Capture the cell that displays the provided text and extract its [X, Y] central coordinate. 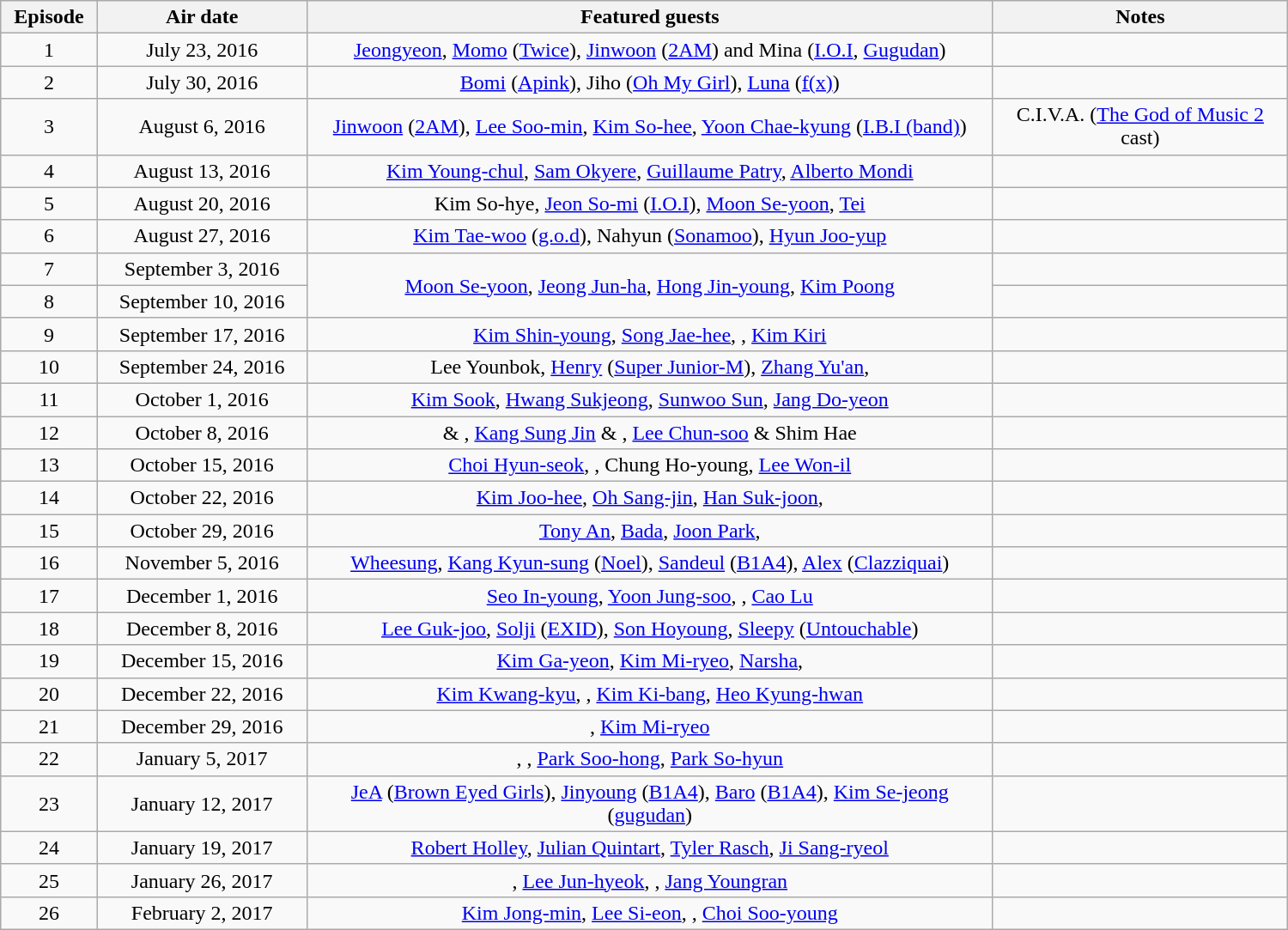
, Kim Mi-ryeo [649, 726]
December 1, 2016 [202, 596]
Kim Kwang-kyu, , Kim Ki-bang, Heo Kyung-hwan [649, 694]
10 [50, 367]
5 [50, 204]
Kim Shin-young, Song Jae-hee, , Kim Kiri [649, 334]
C.I.V.A. (The God of Music 2 cast) [1140, 127]
December 29, 2016 [202, 726]
Kim Jong-min, Lee Si-eon, , Choi Soo-young [649, 913]
Kim Tae-woo (g.o.d), Nahyun (Sonamoo), Hyun Joo-yup [649, 236]
August 20, 2016 [202, 204]
& , Kang Sung Jin & , Lee Chun-soo & Shim Hae [649, 432]
October 22, 2016 [202, 498]
Seo In-young, Yoon Jung-soo, , Cao Lu [649, 596]
26 [50, 913]
15 [50, 531]
Jeongyeon, Momo (Twice), Jinwoon (2AM) and Mina (I.O.I, Gugudan) [649, 50]
September 24, 2016 [202, 367]
Featured guests [649, 17]
February 2, 2017 [202, 913]
October 15, 2016 [202, 465]
January 5, 2017 [202, 759]
Kim Ga-yeon, Kim Mi-ryeo, Narsha, [649, 661]
July 30, 2016 [202, 82]
Kim So-hye, Jeon So-mi (I.O.I), Moon Se-yoon, Tei [649, 204]
Air date [202, 17]
October 8, 2016 [202, 432]
14 [50, 498]
1 [50, 50]
October 1, 2016 [202, 399]
Notes [1140, 17]
September 3, 2016 [202, 269]
24 [50, 848]
11 [50, 399]
16 [50, 563]
Kim Young-chul, Sam Okyere, Guillaume Patry, Alberto Mondi [649, 171]
Bomi (Apink), Jiho (Oh My Girl), Luna (f(x)) [649, 82]
Jinwoon (2AM), Lee Soo-min, Kim So-hee, Yoon Chae-kyung (I.B.I (band)) [649, 127]
8 [50, 301]
17 [50, 596]
Choi Hyun-seok, , Chung Ho-young, Lee Won-il [649, 465]
21 [50, 726]
4 [50, 171]
6 [50, 236]
December 8, 2016 [202, 629]
October 29, 2016 [202, 531]
, , Park Soo-hong, Park So-hyun [649, 759]
2 [50, 82]
Kim Sook, Hwang Sukjeong, Sunwoo Sun, Jang Do-yeon [649, 399]
Wheesung, Kang Kyun-sung (Noel), Sandeul (B1A4), Alex (Clazziquai) [649, 563]
9 [50, 334]
25 [50, 880]
18 [50, 629]
22 [50, 759]
Lee Younbok, Henry (Super Junior-M), Zhang Yu'an, [649, 367]
January 26, 2017 [202, 880]
, Lee Jun-hyeok, , Jang Youngran [649, 880]
Lee Guk-joo, Solji (EXID), Son Hoyoung, Sleepy (Untouchable) [649, 629]
December 22, 2016 [202, 694]
Episode [50, 17]
19 [50, 661]
August 27, 2016 [202, 236]
JeA (Brown Eyed Girls), Jinyoung (B1A4), Baro (B1A4), Kim Se-jeong (gugudan) [649, 804]
Tony An, Bada, Joon Park, [649, 531]
July 23, 2016 [202, 50]
September 10, 2016 [202, 301]
January 12, 2017 [202, 804]
Kim Joo-hee, Oh Sang-jin, Han Suk-joon, [649, 498]
Moon Se-yoon, Jeong Jun-ha, Hong Jin-young, Kim Poong [649, 285]
September 17, 2016 [202, 334]
3 [50, 127]
August 6, 2016 [202, 127]
7 [50, 269]
12 [50, 432]
23 [50, 804]
November 5, 2016 [202, 563]
January 19, 2017 [202, 848]
August 13, 2016 [202, 171]
20 [50, 694]
Robert Holley, Julian Quintart, Tyler Rasch, Ji Sang-ryeol [649, 848]
13 [50, 465]
December 15, 2016 [202, 661]
